Return (X, Y) of the center of cell containing provided text 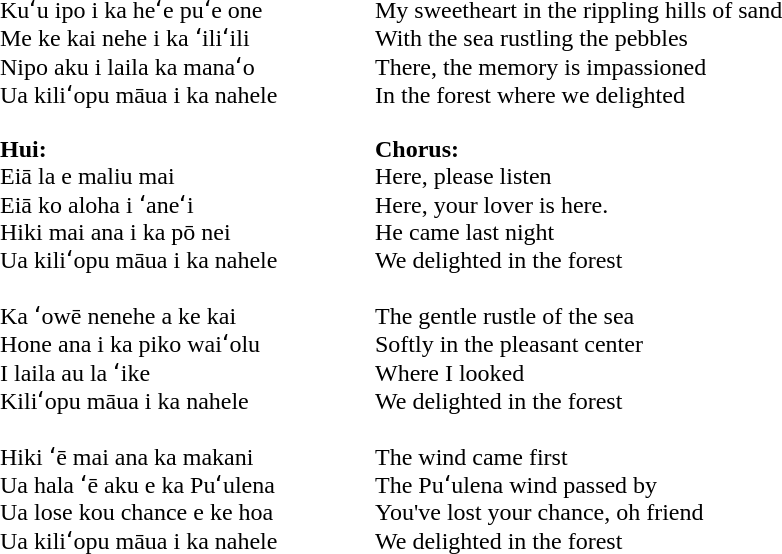
Ua hala ʻē aku e ka Puʻulena (188, 484)
Ua lose kou chance e ke hoa (188, 512)
Hiki ʻē mai ana ka makani (188, 456)
Kiliʻopu māua i ka nahele (188, 400)
Eiā la e maliu mai (188, 176)
I laila au la ʻike (188, 372)
Ka ʻowē nenehe a ke kai (188, 315)
Hone ana i ka piko waiʻolu (188, 344)
Me ke kai nehe i ka ʻiliʻili (188, 38)
Hiki mai ana i ka pō nei (188, 232)
Eiā ko aloha i ʻaneʻi (188, 204)
Nipo aku i laila ka manaʻo (188, 66)
Hui: (188, 150)
